Return (x, y) of the center of cell containing provided text 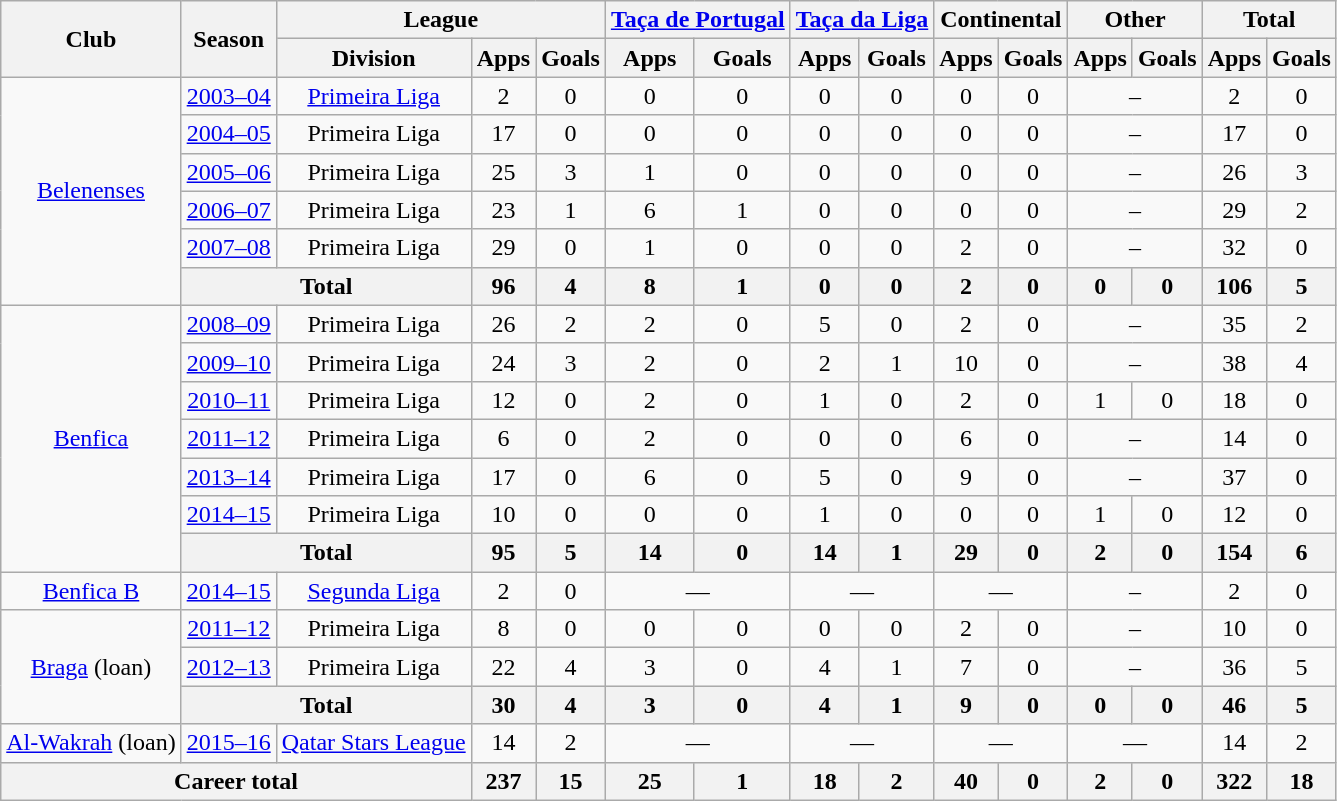
46 (1234, 705)
38 (1234, 362)
2007–08 (228, 248)
League (440, 20)
22 (503, 667)
36 (1234, 667)
35 (1234, 324)
32 (1234, 248)
24 (503, 362)
Segunda Liga (374, 591)
237 (503, 781)
2009–10 (228, 362)
2010–11 (228, 400)
7 (966, 667)
40 (966, 781)
Benfica B (91, 591)
Taça da Liga (862, 20)
15 (571, 781)
Career total (236, 781)
Al-Wakrah (loan) (91, 743)
2006–07 (228, 210)
Taça de Portugal (698, 20)
2004–05 (228, 134)
Braga (loan) (91, 667)
2003–04 (228, 96)
322 (1234, 781)
2012–13 (228, 667)
2005–06 (228, 172)
Season (228, 39)
Benfica (91, 438)
23 (503, 210)
37 (1234, 477)
2013–14 (228, 477)
Other (1135, 20)
Continental (1001, 20)
Qatar Stars League (374, 743)
30 (503, 705)
Club (91, 39)
96 (503, 286)
Division (374, 58)
2015–16 (228, 743)
154 (1234, 553)
2008–09 (228, 324)
Belenenses (91, 191)
106 (1234, 286)
95 (503, 553)
